Identify which cell holds the provided text, then report its [x, y] central coordinate. 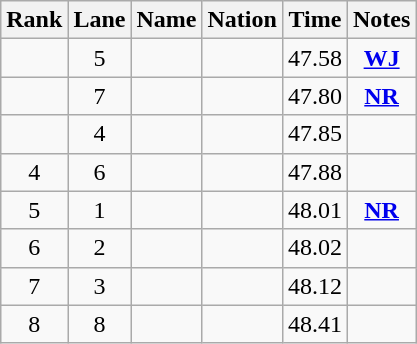
Notes [381, 20]
Time [314, 20]
48.01 [314, 210]
47.85 [314, 134]
Rank [34, 20]
Nation [242, 20]
47.58 [314, 58]
47.88 [314, 172]
47.80 [314, 96]
Name [166, 20]
3 [100, 286]
1 [100, 210]
2 [100, 248]
WJ [381, 58]
48.02 [314, 248]
48.41 [314, 324]
Lane [100, 20]
48.12 [314, 286]
